Search for the cell housing the specified text and yield its [X, Y] center coordinate. 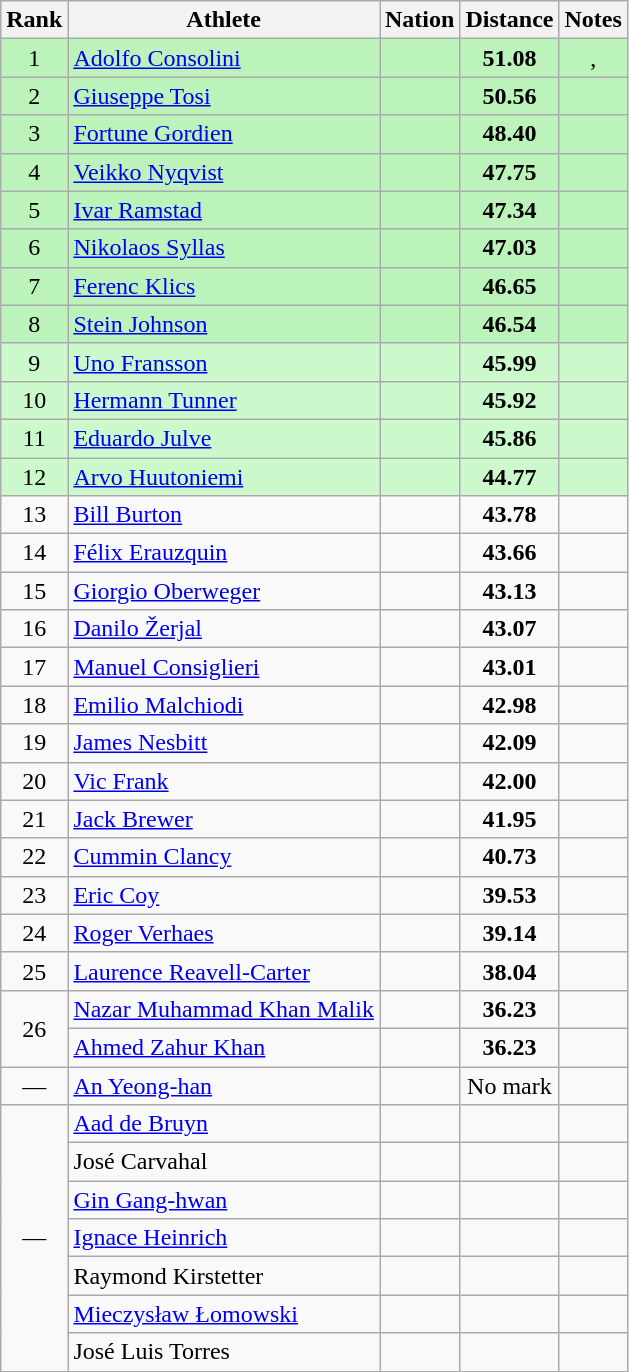
Laurence Reavell-Carter [224, 971]
10 [34, 400]
Stein Johnson [224, 324]
Nation [420, 20]
21 [34, 819]
3 [34, 134]
43.66 [510, 553]
5 [34, 210]
Uno Fransson [224, 362]
11 [34, 438]
Eduardo Julve [224, 438]
15 [34, 591]
Raymond Kirstetter [224, 1276]
43.78 [510, 515]
Distance [510, 20]
6 [34, 248]
39.53 [510, 895]
Emilio Malchiodi [224, 705]
48.40 [510, 134]
42.98 [510, 705]
Mieczysław Łomowski [224, 1314]
1 [34, 58]
43.01 [510, 667]
Gin Gang-hwan [224, 1200]
James Nesbitt [224, 743]
Rank [34, 20]
Vic Frank [224, 781]
45.92 [510, 400]
42.00 [510, 781]
Aad de Bruyn [224, 1124]
Eric Coy [224, 895]
46.54 [510, 324]
12 [34, 477]
, [593, 58]
No mark [510, 1085]
Ahmed Zahur Khan [224, 1047]
17 [34, 667]
8 [34, 324]
Athlete [224, 20]
Ignace Heinrich [224, 1238]
42.09 [510, 743]
26 [34, 1028]
Bill Burton [224, 515]
Ferenc Klics [224, 286]
9 [34, 362]
20 [34, 781]
16 [34, 629]
40.73 [510, 857]
Manuel Consiglieri [224, 667]
47.75 [510, 172]
Adolfo Consolini [224, 58]
Félix Erauzquin [224, 553]
Danilo Žerjal [224, 629]
47.34 [510, 210]
Notes [593, 20]
13 [34, 515]
22 [34, 857]
38.04 [510, 971]
18 [34, 705]
41.95 [510, 819]
An Yeong-han [224, 1085]
45.86 [510, 438]
50.56 [510, 96]
2 [34, 96]
Hermann Tunner [224, 400]
Veikko Nyqvist [224, 172]
51.08 [510, 58]
45.99 [510, 362]
44.77 [510, 477]
4 [34, 172]
24 [34, 933]
19 [34, 743]
Arvo Huutoniemi [224, 477]
47.03 [510, 248]
23 [34, 895]
Fortune Gordien [224, 134]
Giorgio Oberweger [224, 591]
43.07 [510, 629]
Nazar Muhammad Khan Malik [224, 1009]
Jack Brewer [224, 819]
Giuseppe Tosi [224, 96]
39.14 [510, 933]
Roger Verhaes [224, 933]
José Luis Torres [224, 1352]
José Carvahal [224, 1162]
7 [34, 286]
Ivar Ramstad [224, 210]
25 [34, 971]
Cummin Clancy [224, 857]
46.65 [510, 286]
43.13 [510, 591]
14 [34, 553]
Nikolaos Syllas [224, 248]
